Return [X, Y] of the center of cell containing provided text 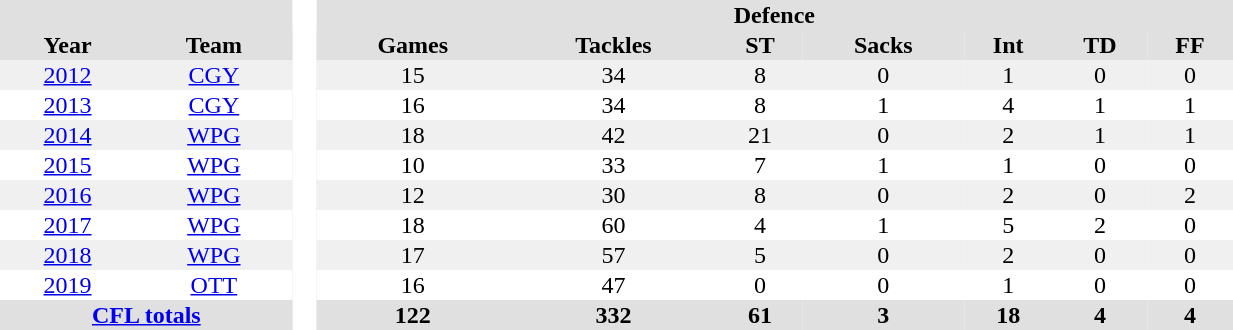
2019 [68, 285]
17 [412, 255]
2016 [68, 195]
Games [412, 45]
2014 [68, 135]
Team [214, 45]
FF [1190, 45]
CFL totals [146, 315]
47 [613, 285]
42 [613, 135]
TD [1100, 45]
30 [613, 195]
3 [883, 315]
60 [613, 225]
122 [412, 315]
ST [760, 45]
57 [613, 255]
2012 [68, 75]
332 [613, 315]
33 [613, 165]
2018 [68, 255]
Year [68, 45]
Int [1008, 45]
2013 [68, 105]
Sacks [883, 45]
2017 [68, 225]
7 [760, 165]
15 [412, 75]
21 [760, 135]
Defence [774, 15]
10 [412, 165]
OTT [214, 285]
2015 [68, 165]
61 [760, 315]
Tackles [613, 45]
12 [412, 195]
